Provide the [x, y] coordinate of the cell's center where the given text is located.  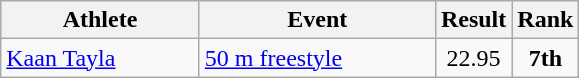
Event [317, 20]
7th [546, 58]
50 m freestyle [317, 58]
Result [473, 20]
Rank [546, 20]
Kaan Tayla [100, 58]
22.95 [473, 58]
Athlete [100, 20]
